Search for the cell housing the specified text and yield its (x, y) center coordinate. 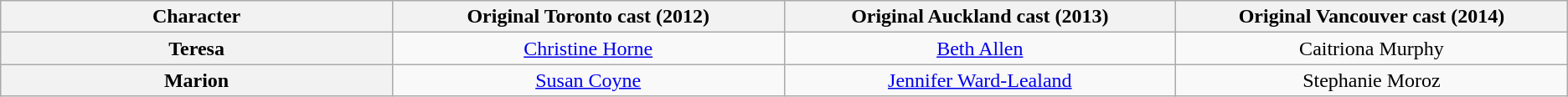
Stephanie Moroz (1372, 80)
Susan Coyne (588, 80)
Christine Horne (588, 48)
Marion (197, 80)
Original Auckland cast (2013) (980, 17)
Caitriona Murphy (1372, 48)
Original Vancouver cast (2014) (1372, 17)
Beth Allen (980, 48)
Jennifer Ward-Lealand (980, 80)
Original Toronto cast (2012) (588, 17)
Teresa (197, 48)
Character (197, 17)
